Return the [X, Y] coordinate for the center point of the cell that contains the specified text.  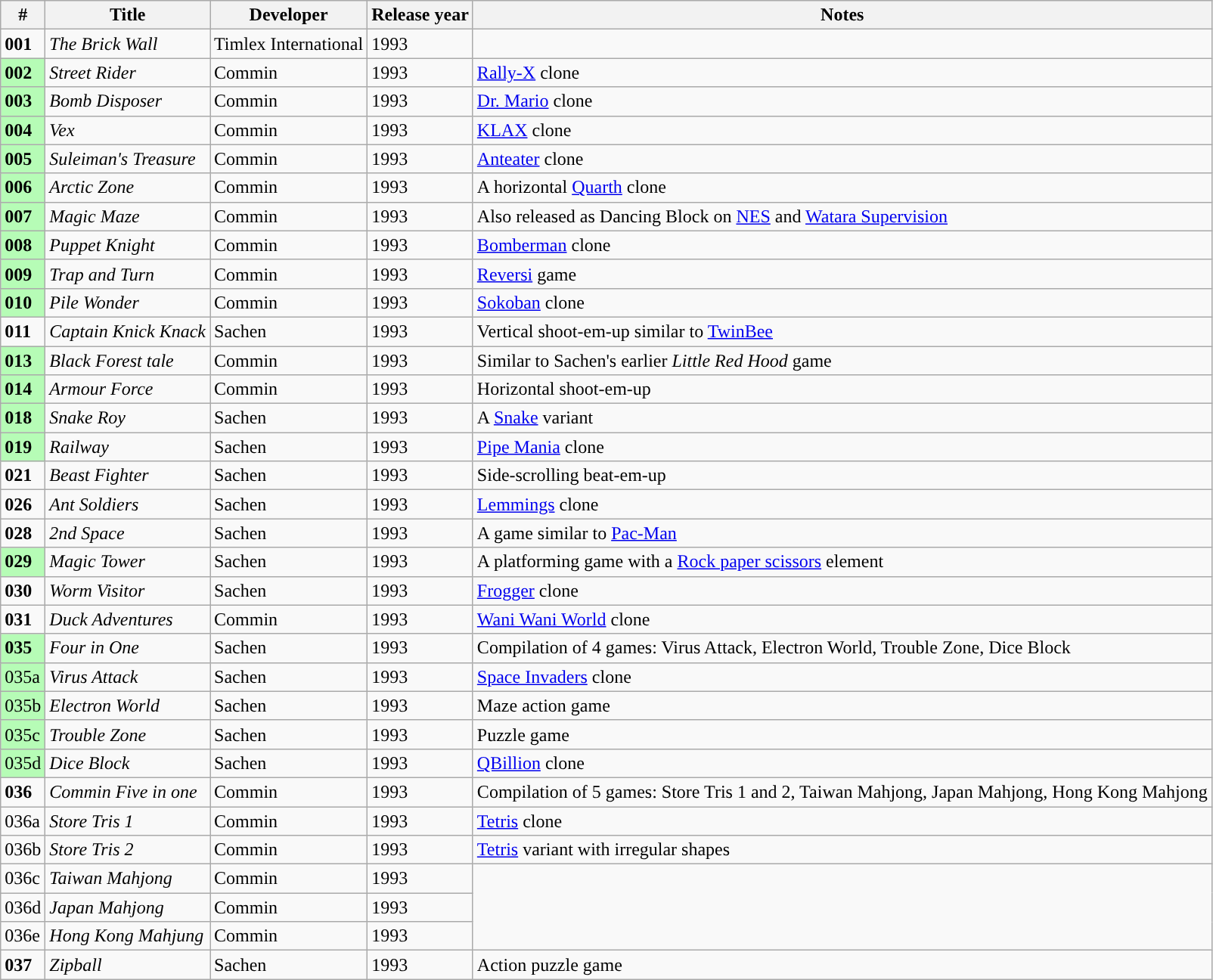
035d [23, 763]
Trouble Zone [128, 734]
Store Tris 2 [128, 850]
036d [23, 907]
A Snake variant [842, 418]
Four in One [128, 648]
Railway [128, 447]
Taiwan Mahjong [128, 879]
Dice Block [128, 763]
007 [23, 216]
Action puzzle game [842, 965]
Snake Roy [128, 418]
008 [23, 245]
Similar to Sachen's earlier Little Red Hood game [842, 361]
Vertical shoot-em-up similar to TwinBee [842, 331]
A game similar to Pac-Man [842, 533]
011 [23, 331]
028 [23, 533]
Wani Wani World clone [842, 619]
Black Forest tale [128, 361]
036b [23, 850]
Zipball [128, 965]
036e [23, 936]
026 [23, 504]
001 [23, 44]
035 [23, 648]
Ant Soldiers [128, 504]
Duck Adventures [128, 619]
Virus Attack [128, 677]
010 [23, 302]
Anteater clone [842, 159]
Dr. Mario clone [842, 101]
Vex [128, 130]
Arctic Zone [128, 188]
Title [128, 15]
035c [23, 734]
005 [23, 159]
Magic Tower [128, 562]
013 [23, 361]
Tetris variant with irregular shapes [842, 850]
Worm Visitor [128, 591]
009 [23, 274]
Pile Wonder [128, 302]
Compilation of 5 games: Store Tris 1 and 2, Taiwan Mahjong, Japan Mahjong, Hong Kong Mahjong [842, 792]
019 [23, 447]
Lemmings clone [842, 504]
Magic Maze [128, 216]
Captain Knick Knack [128, 331]
003 [23, 101]
Release year [420, 15]
014 [23, 389]
Electron World [128, 706]
2nd Space [128, 533]
Suleiman's Treasure [128, 159]
The Brick Wall [128, 44]
037 [23, 965]
Horizontal shoot-em-up [842, 389]
# [23, 15]
Trap and Turn [128, 274]
QBillion clone [842, 763]
035b [23, 706]
Puzzle game [842, 734]
036 [23, 792]
A platforming game with a Rock paper scissors element [842, 562]
KLAX clone [842, 130]
Sokoban clone [842, 302]
Hong Kong Mahjung [128, 936]
036a [23, 820]
002 [23, 73]
Also released as Dancing Block on NES and Watara Supervision [842, 216]
Street Rider [128, 73]
Japan Mahjong [128, 907]
Space Invaders clone [842, 677]
029 [23, 562]
Bomberman clone [842, 245]
Maze action game [842, 706]
Pipe Mania clone [842, 447]
018 [23, 418]
Rally-X clone [842, 73]
Side-scrolling beat-em-up [842, 476]
Developer [289, 15]
035a [23, 677]
036c [23, 879]
021 [23, 476]
Commin Five in one [128, 792]
Timlex International [289, 44]
Notes [842, 15]
Beast Fighter [128, 476]
006 [23, 188]
Armour Force [128, 389]
Reversi game [842, 274]
Bomb Disposer [128, 101]
A horizontal Quarth clone [842, 188]
Store Tris 1 [128, 820]
Tetris clone [842, 820]
Frogger clone [842, 591]
Compilation of 4 games: Virus Attack, Electron World, Trouble Zone, Dice Block [842, 648]
004 [23, 130]
031 [23, 619]
Puppet Knight [128, 245]
030 [23, 591]
